Capture the cell that displays the provided text and extract its (X, Y) central coordinate. 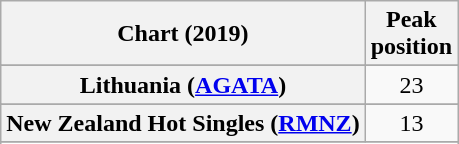
Peakposition (411, 34)
23 (411, 85)
Lithuania (AGATA) (183, 85)
New Zealand Hot Singles (RMNZ) (183, 123)
13 (411, 123)
Chart (2019) (183, 34)
